Find where the given text appears and provide that cell's center as (x, y) coordinate. 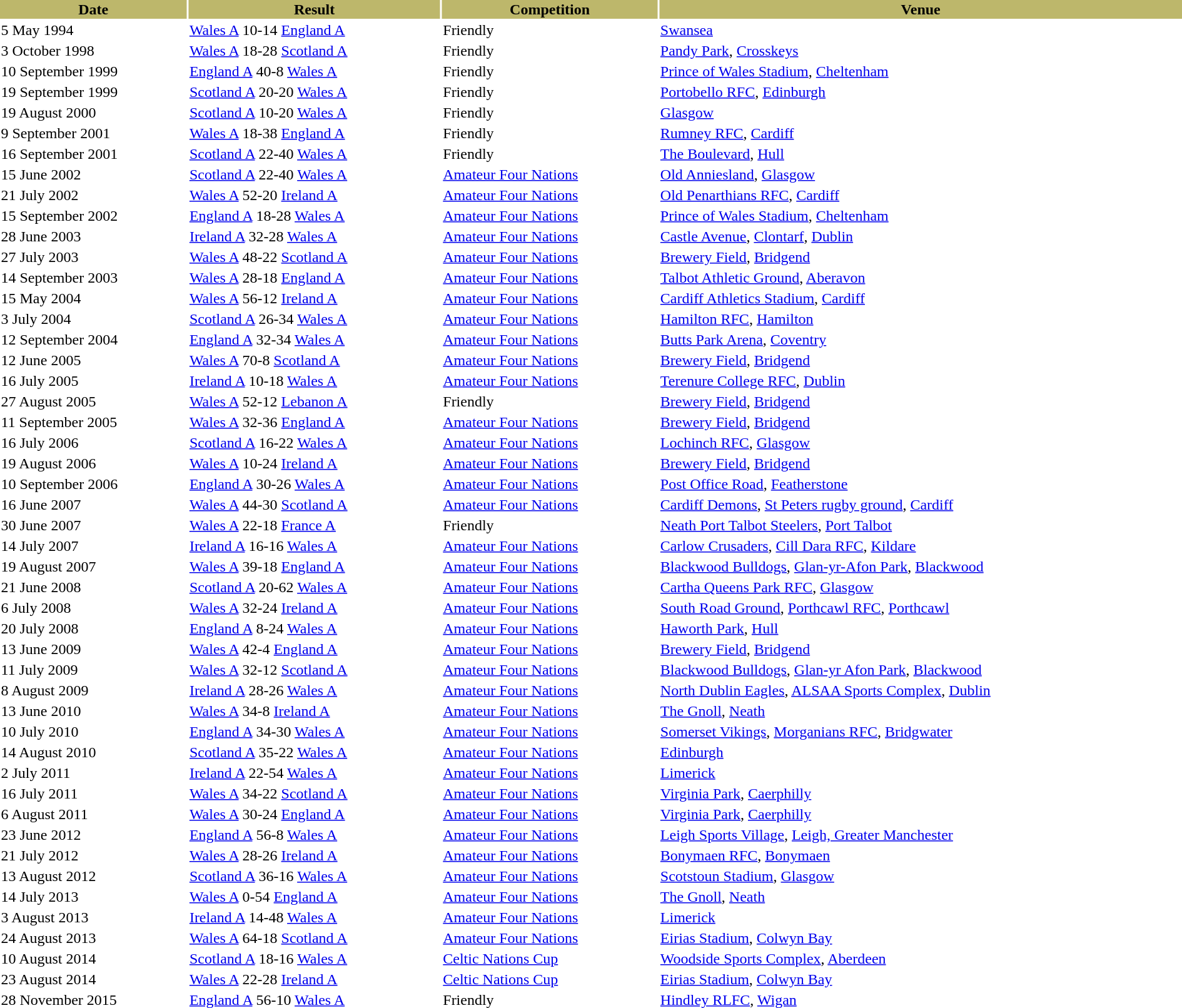
21 July 2002 (93, 195)
Terenure College RFC, Dublin (921, 381)
England A 40-8 Wales A (314, 71)
The Boulevard, Hull (921, 154)
Swansea (921, 30)
South Road Ground, Porthcawl RFC, Porthcawl (921, 608)
Wales A 34-8 Ireland A (314, 711)
16 July 2006 (93, 443)
Wales A 30-24 England A (314, 814)
Wales A 70-8 Scotland A (314, 360)
19 August 2007 (93, 567)
19 August 2000 (93, 113)
Ireland A 28-26 Wales A (314, 690)
24 August 2013 (93, 938)
Butts Park Arena, Coventry (921, 340)
Scotland A 20-20 Wales A (314, 92)
9 September 2001 (93, 133)
19 September 1999 (93, 92)
Leigh Sports Village, Leigh, Greater Manchester (921, 835)
27 July 2003 (93, 257)
10 July 2010 (93, 732)
Scotstoun Stadium, Glasgow (921, 876)
21 July 2012 (93, 855)
13 August 2012 (93, 876)
Haworth Park, Hull (921, 628)
12 September 2004 (93, 340)
Talbot Athletic Ground, Aberavon (921, 278)
Wales A 39-18 England A (314, 567)
Edinburgh (921, 752)
14 September 2003 (93, 278)
Wales A 34-22 Scotland A (314, 794)
Wales A 64-18 Scotland A (314, 938)
Rumney RFC, Cardiff (921, 133)
16 September 2001 (93, 154)
England A 8-24 Wales A (314, 628)
13 June 2010 (93, 711)
Scotland A 36-16 Wales A (314, 876)
3 October 1998 (93, 51)
Wales A 22-28 Ireland A (314, 979)
Wales A 10-14 England A (314, 30)
16 June 2007 (93, 505)
Wales A 28-18 England A (314, 278)
Woodside Sports Complex, Aberdeen (921, 959)
Wales A 44-30 Scotland A (314, 505)
Wales A 48-22 Scotland A (314, 257)
10 September 2006 (93, 484)
Cardiff Athletics Stadium, Cardiff (921, 298)
13 June 2009 (93, 649)
14 July 2007 (93, 546)
Ireland A 32-28 Wales A (314, 236)
19 August 2006 (93, 463)
Wales A 0-54 England A (314, 897)
Date (93, 9)
Wales A 52-20 Ireland A (314, 195)
Wales A 10-24 Ireland A (314, 463)
England A 32-34 Wales A (314, 340)
5 May 1994 (93, 30)
Ireland A 14-48 Wales A (314, 917)
Scotland A 35-22 Wales A (314, 752)
Wales A 18-28 Scotland A (314, 51)
Ireland A 22-54 Wales A (314, 773)
Somerset Vikings, Morganians RFC, Bridgwater (921, 732)
23 August 2014 (93, 979)
Wales A 32-12 Scotland A (314, 670)
30 June 2007 (93, 525)
Bonymaen RFC, Bonymaen (921, 855)
Old Penarthians RFC, Cardiff (921, 195)
Blackwood Bulldogs, Glan-yr-Afon Park, Blackwood (921, 567)
England A 34-30 Wales A (314, 732)
Pandy Park, Crosskeys (921, 51)
Scotland A 16-22 Wales A (314, 443)
2 July 2011 (93, 773)
12 June 2005 (93, 360)
6 August 2011 (93, 814)
Cartha Queens Park RFC, Glasgow (921, 587)
Lochinch RFC, Glasgow (921, 443)
Competition (550, 9)
11 July 2009 (93, 670)
14 August 2010 (93, 752)
Wales A 18-38 England A (314, 133)
21 June 2008 (93, 587)
8 August 2009 (93, 690)
Ireland A 16-16 Wales A (314, 546)
Post Office Road, Featherstone (921, 484)
Cardiff Demons, St Peters rugby ground, Cardiff (921, 505)
27 August 2005 (93, 401)
Glasgow (921, 113)
Blackwood Bulldogs, Glan-yr Afon Park, Blackwood (921, 670)
England A 18-28 Wales A (314, 216)
Scotland A 26-34 Wales A (314, 319)
England A 30-26 Wales A (314, 484)
10 August 2014 (93, 959)
28 June 2003 (93, 236)
North Dublin Eagles, ALSAA Sports Complex, Dublin (921, 690)
23 June 2012 (93, 835)
Wales A 32-24 Ireland A (314, 608)
Wales A 32-36 England A (314, 422)
Portobello RFC, Edinburgh (921, 92)
Wales A 56-12 Ireland A (314, 298)
6 July 2008 (93, 608)
Carlow Crusaders, Cill Dara RFC, Kildare (921, 546)
Scotland A 20-62 Wales A (314, 587)
Result (314, 9)
Neath Port Talbot Steelers, Port Talbot (921, 525)
Ireland A 10-18 Wales A (314, 381)
15 June 2002 (93, 174)
Old Anniesland, Glasgow (921, 174)
Scotland A 18-16 Wales A (314, 959)
Scotland A 10-20 Wales A (314, 113)
15 September 2002 (93, 216)
Wales A 52-12 Lebanon A (314, 401)
11 September 2005 (93, 422)
15 May 2004 (93, 298)
Hamilton RFC, Hamilton (921, 319)
Venue (921, 9)
16 July 2011 (93, 794)
England A 56-8 Wales A (314, 835)
Wales A 28-26 Ireland A (314, 855)
16 July 2005 (93, 381)
3 August 2013 (93, 917)
14 July 2013 (93, 897)
20 July 2008 (93, 628)
Wales A 42-4 England A (314, 649)
10 September 1999 (93, 71)
Castle Avenue, Clontarf, Dublin (921, 236)
Wales A 22-18 France A (314, 525)
3 July 2004 (93, 319)
